Search for the cell housing the specified text and yield its (X, Y) center coordinate. 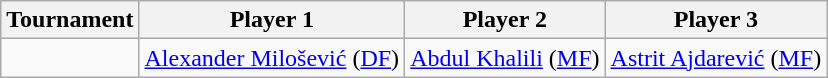
Player 1 (272, 20)
Player 3 (716, 20)
Player 2 (505, 20)
Abdul Khalili (MF) (505, 58)
Astrit Ajdarević (MF) (716, 58)
Tournament (70, 20)
Alexander Milošević (DF) (272, 58)
